From the cell containing the given text, extract its center point as (x, y) coordinate. 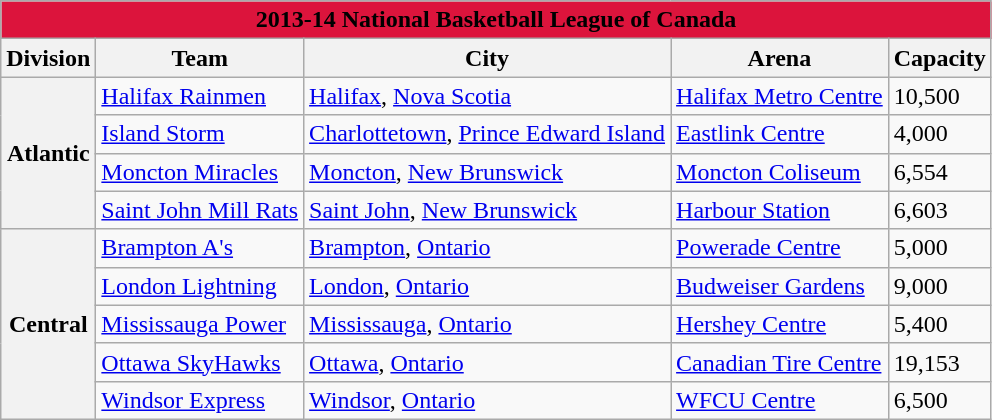
5,000 (940, 248)
6,554 (940, 172)
Arena (780, 58)
Moncton Miracles (200, 172)
Halifax Rainmen (200, 96)
Division (48, 58)
London Lightning (200, 286)
5,400 (940, 324)
Atlantic (48, 153)
Team (200, 58)
10,500 (940, 96)
Saint John, New Brunswick (488, 210)
Canadian Tire Centre (780, 362)
Island Storm (200, 134)
2013-14 National Basketball League of Canada (496, 20)
Powerade Centre (780, 248)
WFCU Centre (780, 400)
Windsor Express (200, 400)
6,500 (940, 400)
19,153 (940, 362)
Charlottetown, Prince Edward Island (488, 134)
Harbour Station (780, 210)
London, Ontario (488, 286)
Mississauga Power (200, 324)
6,603 (940, 210)
Brampton, Ontario (488, 248)
Ottawa, Ontario (488, 362)
Central (48, 324)
Moncton Coliseum (780, 172)
Saint John Mill Rats (200, 210)
Halifax Metro Centre (780, 96)
4,000 (940, 134)
Eastlink Centre (780, 134)
Halifax, Nova Scotia (488, 96)
9,000 (940, 286)
Capacity (940, 58)
Hershey Centre (780, 324)
Moncton, New Brunswick (488, 172)
City (488, 58)
Windsor, Ontario (488, 400)
Budweiser Gardens (780, 286)
Brampton A's (200, 248)
Mississauga, Ontario (488, 324)
Ottawa SkyHawks (200, 362)
